Return (x, y) of the center of cell containing provided text 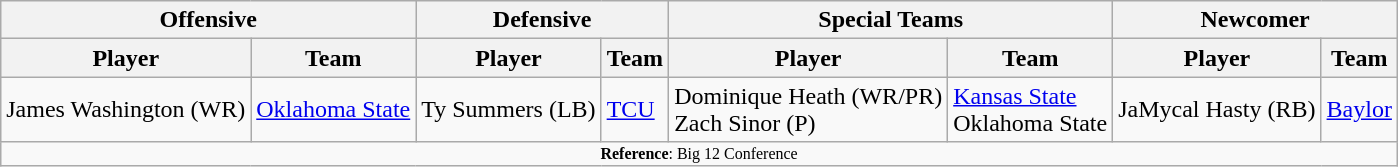
Oklahoma State (334, 110)
James Washington (WR) (126, 110)
Special Teams (891, 20)
Reference: Big 12 Conference (700, 154)
Dominique Heath (WR/PR)Zach Sinor (P) (808, 110)
Newcomer (1256, 20)
Offensive (208, 20)
TCU (635, 110)
Baylor (1359, 110)
Defensive (542, 20)
Kansas StateOklahoma State (1030, 110)
JaMycal Hasty (RB) (1217, 110)
Ty Summers (LB) (508, 110)
